Scan for the cell matching the given text and deliver its (X, Y) coordinate at center. 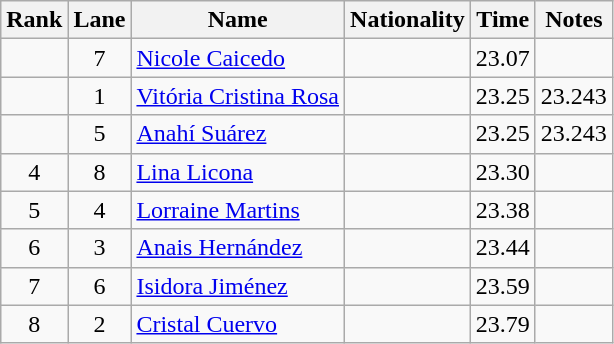
Lane (100, 20)
Vitória Cristina Rosa (238, 96)
23.79 (502, 324)
23.30 (502, 172)
Cristal Cuervo (238, 324)
Lina Licona (238, 172)
Isidora Jiménez (238, 286)
Name (238, 20)
Anais Hernández (238, 248)
23.59 (502, 286)
Lorraine Martins (238, 210)
1 (100, 96)
23.44 (502, 248)
2 (100, 324)
Notes (574, 20)
Nationality (408, 20)
Time (502, 20)
Anahí Suárez (238, 134)
Nicole Caicedo (238, 58)
3 (100, 248)
Rank (34, 20)
23.38 (502, 210)
23.07 (502, 58)
